For the text-containing cell, return its midpoint in (x, y) coordinate format. 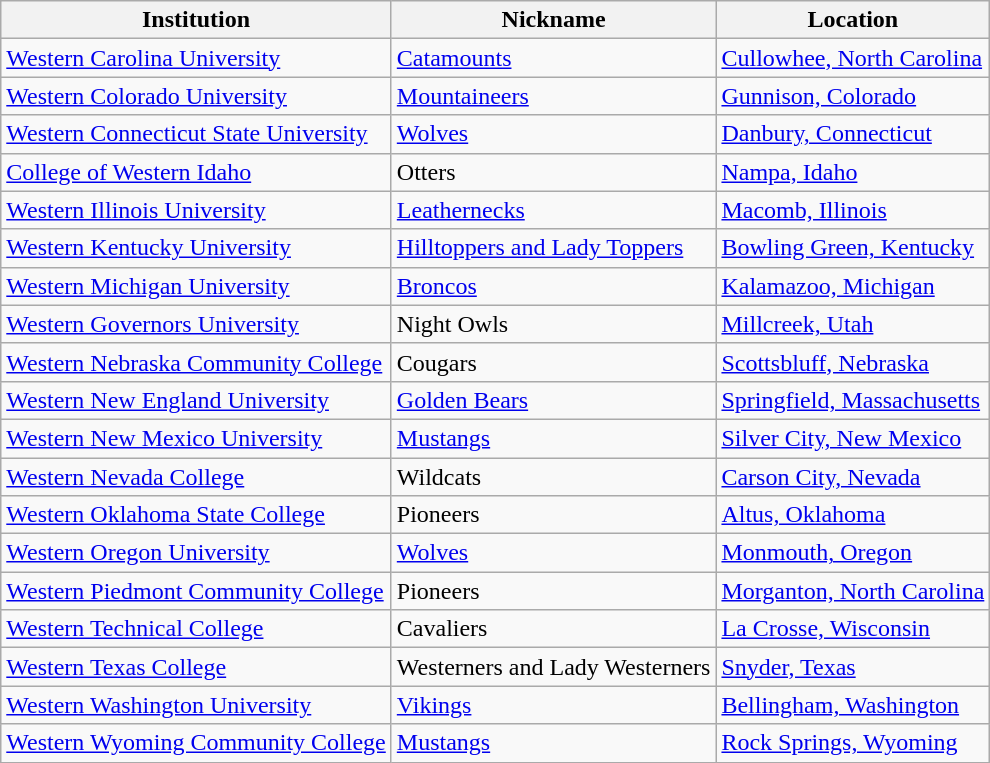
Western Michigan University (196, 286)
Western Governors University (196, 324)
Rock Springs, Wyoming (853, 743)
Silver City, New Mexico (853, 438)
Western Washington University (196, 705)
Leathernecks (554, 210)
Carson City, Nevada (853, 477)
Wildcats (554, 477)
Macomb, Illinois (853, 210)
College of Western Idaho (196, 172)
Morganton, North Carolina (853, 591)
Western Nebraska Community College (196, 362)
Bellingham, Washington (853, 705)
Western Technical College (196, 629)
Kalamazoo, Michigan (853, 286)
Gunnison, Colorado (853, 96)
Westerners and Lady Westerners (554, 667)
Western Wyoming Community College (196, 743)
Springfield, Massachusetts (853, 400)
Hilltoppers and Lady Toppers (554, 248)
Western New Mexico University (196, 438)
Broncos (554, 286)
Nampa, Idaho (853, 172)
Mountaineers (554, 96)
Cougars (554, 362)
Western Colorado University (196, 96)
Vikings (554, 705)
Western New England University (196, 400)
Western Carolina University (196, 58)
Western Kentucky University (196, 248)
Western Nevada College (196, 477)
Snyder, Texas (853, 667)
Cavaliers (554, 629)
Millcreek, Utah (853, 324)
Western Connecticut State University (196, 134)
Monmouth, Oregon (853, 553)
Western Illinois University (196, 210)
Bowling Green, Kentucky (853, 248)
Night Owls (554, 324)
Institution (196, 20)
Western Oklahoma State College (196, 515)
Western Texas College (196, 667)
Cullowhee, North Carolina (853, 58)
Danbury, Connecticut (853, 134)
Otters (554, 172)
Nickname (554, 20)
Scottsbluff, Nebraska (853, 362)
Western Piedmont Community College (196, 591)
Catamounts (554, 58)
La Crosse, Wisconsin (853, 629)
Location (853, 20)
Golden Bears (554, 400)
Altus, Oklahoma (853, 515)
Western Oregon University (196, 553)
